Search for the cell housing the specified text and yield its (x, y) center coordinate. 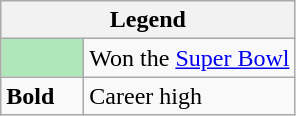
Career high (190, 96)
Legend (148, 20)
Won the Super Bowl (190, 58)
Bold (42, 96)
